Find where the given text appears and provide that cell's center as [x, y] coordinate. 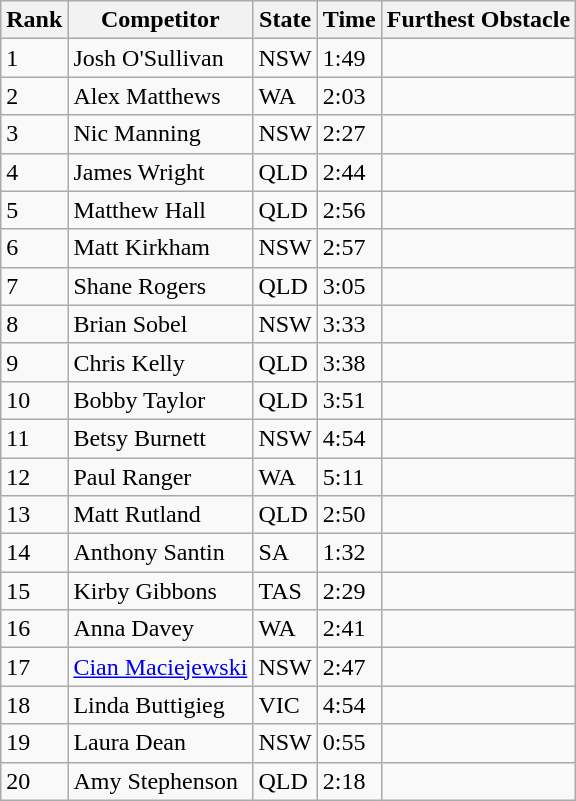
3:33 [349, 324]
Matthew Hall [160, 210]
Anna Davey [160, 629]
2:27 [349, 134]
Matt Kirkham [160, 248]
15 [34, 591]
14 [34, 553]
5:11 [349, 477]
Anthony Santin [160, 553]
10 [34, 400]
Linda Buttigieg [160, 705]
Rank [34, 20]
VIC [285, 705]
Betsy Burnett [160, 438]
12 [34, 477]
3:05 [349, 286]
Chris Kelly [160, 362]
20 [34, 781]
2:50 [349, 515]
Cian Maciejewski [160, 667]
Josh O'Sullivan [160, 58]
2:44 [349, 172]
1 [34, 58]
3 [34, 134]
2:41 [349, 629]
Laura Dean [160, 743]
16 [34, 629]
3:51 [349, 400]
SA [285, 553]
18 [34, 705]
2:18 [349, 781]
8 [34, 324]
2 [34, 96]
Alex Matthews [160, 96]
7 [34, 286]
Matt Rutland [160, 515]
17 [34, 667]
4 [34, 172]
State [285, 20]
2:29 [349, 591]
2:57 [349, 248]
Competitor [160, 20]
19 [34, 743]
Amy Stephenson [160, 781]
Nic Manning [160, 134]
13 [34, 515]
Time [349, 20]
11 [34, 438]
2:03 [349, 96]
3:38 [349, 362]
Brian Sobel [160, 324]
Paul Ranger [160, 477]
9 [34, 362]
6 [34, 248]
Bobby Taylor [160, 400]
James Wright [160, 172]
1:32 [349, 553]
1:49 [349, 58]
2:47 [349, 667]
0:55 [349, 743]
Furthest Obstacle [478, 20]
5 [34, 210]
Shane Rogers [160, 286]
2:56 [349, 210]
Kirby Gibbons [160, 591]
TAS [285, 591]
